Extract the (x, y) coordinate from the center of the cell holding the provided text.  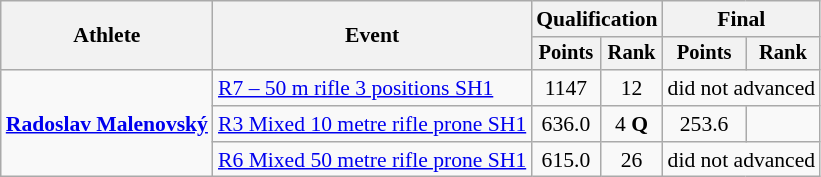
12 (632, 88)
R3 Mixed 10 metre rifle prone SH1 (372, 124)
636.0 (566, 124)
1147 (566, 88)
Athlete (107, 36)
4 Q (632, 124)
R7 – 50 m rifle 3 positions SH1 (372, 88)
Radoslav Malenovský (107, 124)
Final (742, 19)
did not advanced (742, 88)
Event (372, 36)
Qualification (596, 19)
253.6 (704, 124)
